Capture the cell that displays the provided text and extract its [X, Y] central coordinate. 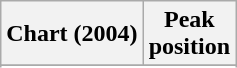
Peakposition [189, 34]
Chart (2004) [72, 34]
